Return [X, Y] of the center of cell containing provided text 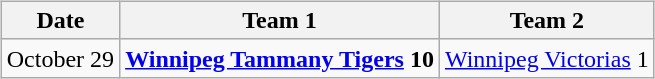
October 29 [60, 58]
Winnipeg Tammany Tigers 10 [280, 58]
Team 2 [546, 20]
Date [60, 20]
Winnipeg Victorias 1 [546, 58]
Team 1 [280, 20]
